Find where the given text appears and provide that cell's center as (X, Y) coordinate. 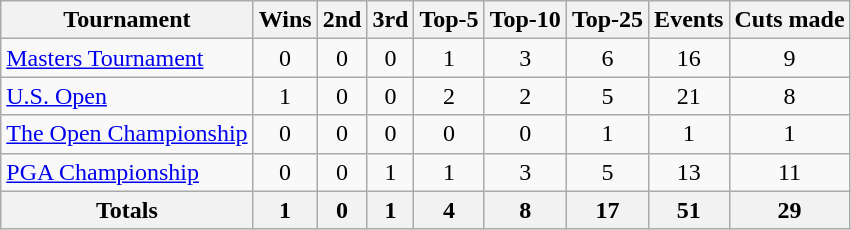
PGA Championship (127, 172)
11 (790, 172)
17 (607, 210)
2nd (342, 20)
51 (689, 210)
Tournament (127, 20)
Cuts made (790, 20)
Totals (127, 210)
Top-10 (525, 20)
The Open Championship (127, 134)
13 (689, 172)
Top-25 (607, 20)
9 (790, 58)
Wins (285, 20)
U.S. Open (127, 96)
16 (689, 58)
6 (607, 58)
4 (449, 210)
3rd (390, 20)
29 (790, 210)
Events (689, 20)
Masters Tournament (127, 58)
Top-5 (449, 20)
21 (689, 96)
